Return [X, Y] of the center of cell containing provided text 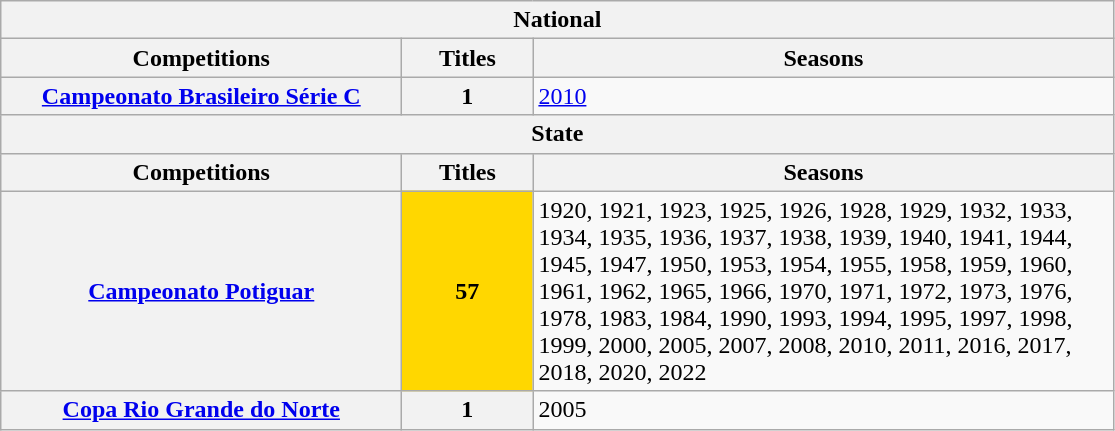
Copa Rio Grande do Norte [202, 410]
Campeonato Brasileiro Série C [202, 96]
State [558, 134]
National [558, 20]
Campeonato Potiguar [202, 291]
2005 [824, 410]
2010 [824, 96]
57 [468, 291]
